Return (x, y) of the center of cell containing provided text 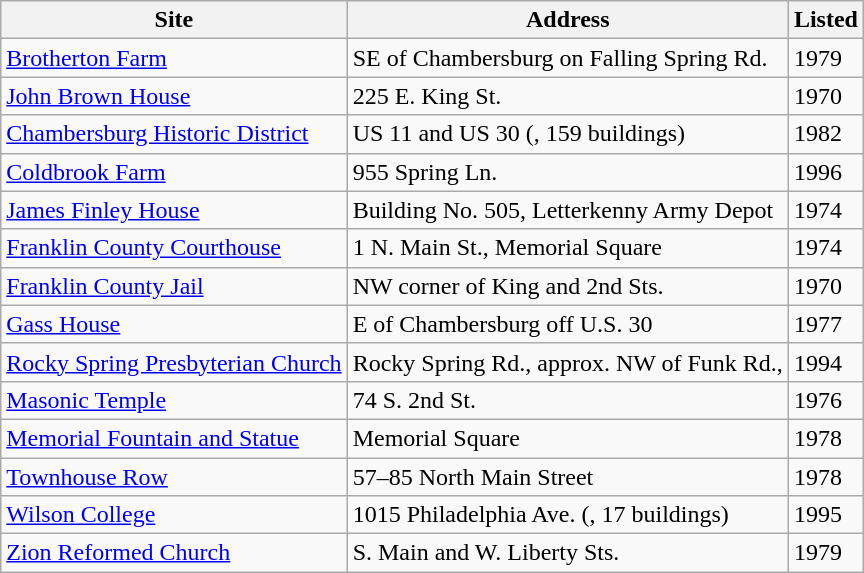
1976 (826, 400)
Listed (826, 20)
Building No. 505, Letterkenny Army Depot (568, 210)
US 11 and US 30 (, 159 buildings) (568, 134)
1995 (826, 515)
Gass House (174, 324)
1 N. Main St., Memorial Square (568, 248)
225 E. King St. (568, 96)
1982 (826, 134)
Franklin County Courthouse (174, 248)
Site (174, 20)
Rocky Spring Rd., approx. NW of Funk Rd., (568, 362)
SE of Chambersburg on Falling Spring Rd. (568, 58)
E of Chambersburg off U.S. 30 (568, 324)
74 S. 2nd St. (568, 400)
S. Main and W. Liberty Sts. (568, 553)
Rocky Spring Presbyterian Church (174, 362)
1015 Philadelphia Ave. (, 17 buildings) (568, 515)
James Finley House (174, 210)
Zion Reformed Church (174, 553)
57–85 North Main Street (568, 477)
Townhouse Row (174, 477)
John Brown House (174, 96)
Memorial Square (568, 438)
Chambersburg Historic District (174, 134)
955 Spring Ln. (568, 172)
Wilson College (174, 515)
1996 (826, 172)
1977 (826, 324)
Coldbrook Farm (174, 172)
Brotherton Farm (174, 58)
Address (568, 20)
NW corner of King and 2nd Sts. (568, 286)
Memorial Fountain and Statue (174, 438)
Franklin County Jail (174, 286)
1994 (826, 362)
Masonic Temple (174, 400)
